For the text-containing cell, return its midpoint in [x, y] coordinate format. 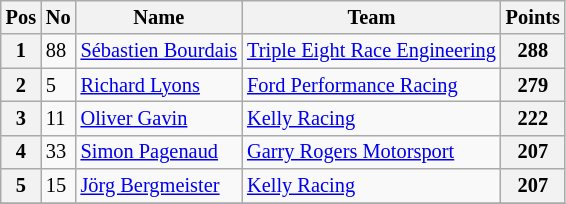
88 [58, 51]
Sébastien Bourdais [160, 51]
279 [533, 85]
2 [21, 85]
Points [533, 17]
Ford Performance Racing [372, 85]
11 [58, 118]
No [58, 17]
Triple Eight Race Engineering [372, 51]
Richard Lyons [160, 85]
Pos [21, 17]
Garry Rogers Motorsport [372, 152]
Oliver Gavin [160, 118]
222 [533, 118]
4 [21, 152]
33 [58, 152]
1 [21, 51]
Team [372, 17]
288 [533, 51]
15 [58, 186]
3 [21, 118]
Name [160, 17]
Jörg Bergmeister [160, 186]
Simon Pagenaud [160, 152]
